Return the (x, y) coordinate for the center point of the cell that contains the specified text.  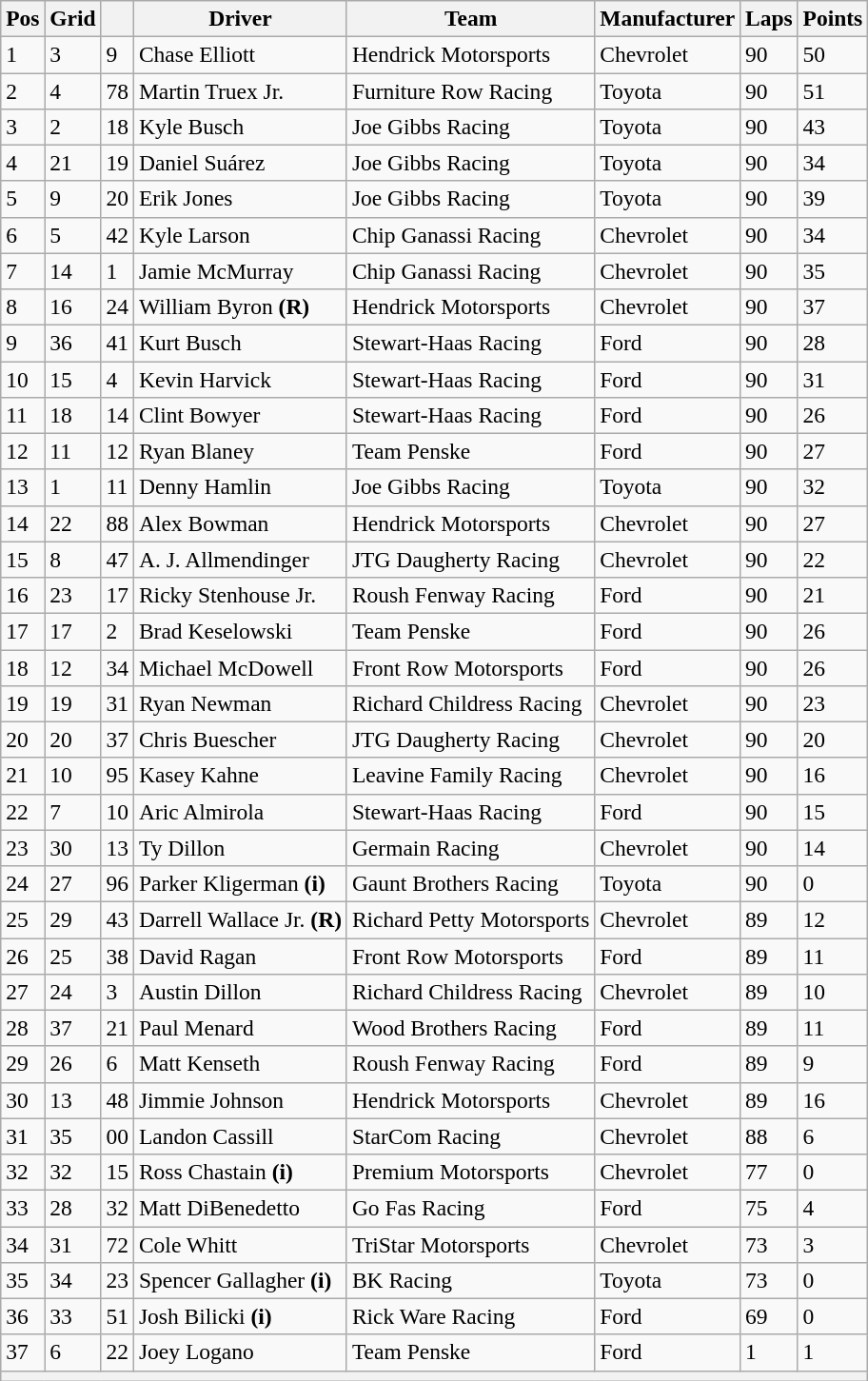
Ricky Stenhouse Jr. (240, 595)
Michael McDowell (240, 667)
38 (117, 956)
StarCom Racing (470, 1136)
Joey Logano (240, 1352)
Laps (769, 18)
Landon Cassill (240, 1136)
Kasey Kahne (240, 776)
Points (833, 18)
Kurt Busch (240, 343)
Jimmie Johnson (240, 1100)
Grid (72, 18)
Wood Brothers Racing (470, 1028)
Pos (23, 18)
TriStar Motorsports (470, 1244)
Daniel Suárez (240, 163)
A. J. Allmendinger (240, 560)
69 (769, 1316)
Driver (240, 18)
Ross Chastain (i) (240, 1172)
Clint Bowyer (240, 415)
72 (117, 1244)
Brad Keselowski (240, 631)
Kyle Busch (240, 127)
00 (117, 1136)
48 (117, 1100)
BK Racing (470, 1280)
96 (117, 883)
95 (117, 776)
Manufacturer (668, 18)
Matt DiBenedetto (240, 1208)
Rick Ware Racing (470, 1316)
78 (117, 90)
39 (833, 199)
Richard Petty Motorsports (470, 919)
Paul Menard (240, 1028)
42 (117, 235)
Germain Racing (470, 848)
Chris Buescher (240, 740)
Gaunt Brothers Racing (470, 883)
Furniture Row Racing (470, 90)
Alex Bowman (240, 523)
David Ragan (240, 956)
75 (769, 1208)
41 (117, 343)
Jamie McMurray (240, 271)
William Byron (R) (240, 306)
Matt Kenseth (240, 1064)
Kevin Harvick (240, 379)
Ryan Newman (240, 703)
Leavine Family Racing (470, 776)
Team (470, 18)
Denny Hamlin (240, 487)
47 (117, 560)
Parker Kligerman (i) (240, 883)
Spencer Gallagher (i) (240, 1280)
Ty Dillon (240, 848)
Austin Dillon (240, 992)
Go Fas Racing (470, 1208)
Aric Almirola (240, 812)
Martin Truex Jr. (240, 90)
Cole Whitt (240, 1244)
Darrell Wallace Jr. (R) (240, 919)
Chase Elliott (240, 54)
50 (833, 54)
Josh Bilicki (i) (240, 1316)
Premium Motorsports (470, 1172)
Erik Jones (240, 199)
Kyle Larson (240, 235)
Ryan Blaney (240, 451)
77 (769, 1172)
